Pinpoint the cell where the given text exists, returning its [x, y] midpoint coordinate. 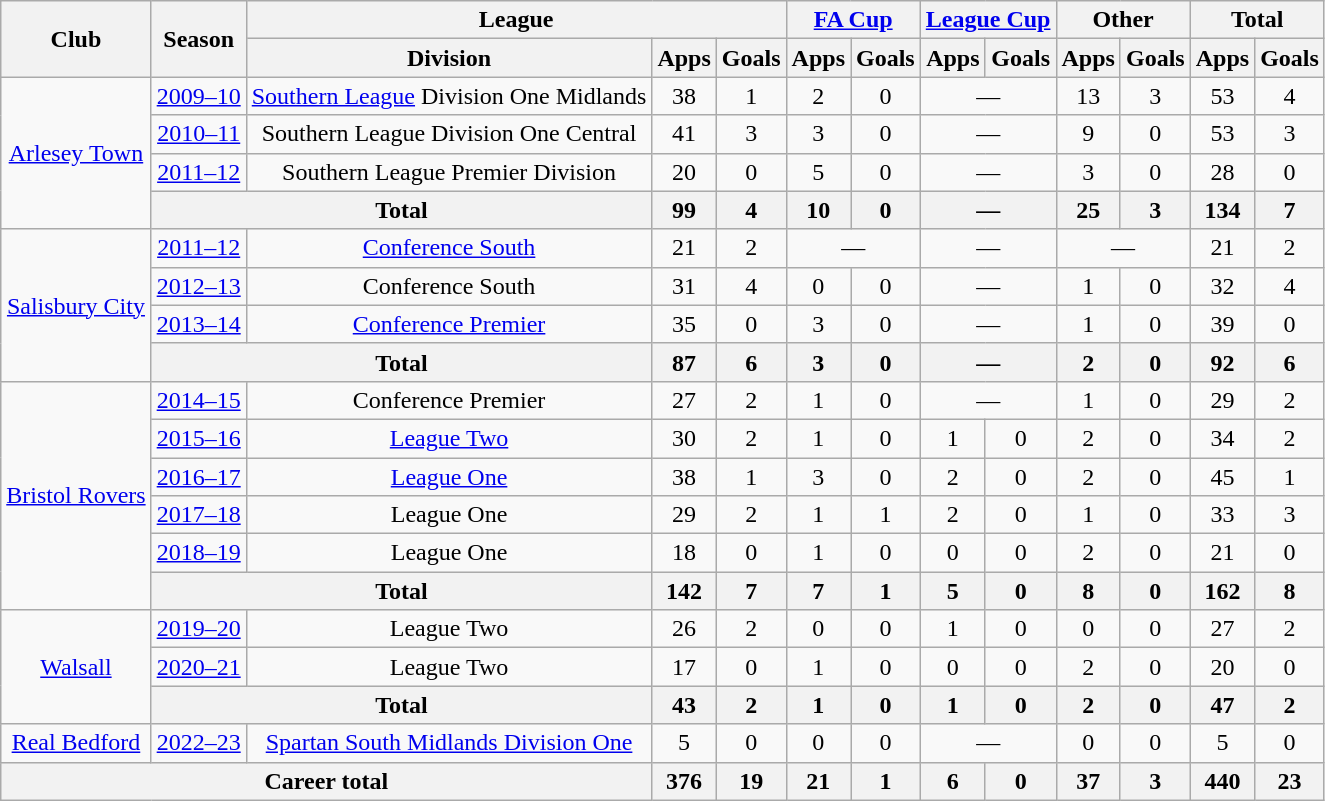
25 [1088, 210]
33 [1222, 515]
45 [1222, 477]
13 [1088, 96]
2015–16 [198, 438]
87 [684, 362]
Southern League Division One Central [449, 134]
9 [1088, 134]
32 [1222, 286]
Season [198, 39]
2017–18 [198, 515]
34 [1222, 438]
39 [1222, 324]
35 [684, 324]
FA Cup [853, 20]
2016–17 [198, 477]
31 [684, 286]
19 [751, 781]
2013–14 [198, 324]
18 [684, 553]
47 [1222, 705]
92 [1222, 362]
Real Bedford [76, 743]
376 [684, 781]
2019–20 [198, 629]
League [516, 20]
142 [684, 591]
Bristol Rovers [76, 495]
30 [684, 438]
Salisbury City [76, 305]
10 [818, 210]
League Cup [988, 20]
2018–19 [198, 553]
23 [1290, 781]
2020–21 [198, 667]
41 [684, 134]
162 [1222, 591]
Career total [326, 781]
440 [1222, 781]
Arlesey Town [76, 153]
2022–23 [198, 743]
Southern League Premier Division [449, 172]
2009–10 [198, 96]
134 [1222, 210]
17 [684, 667]
43 [684, 705]
2014–15 [198, 400]
Spartan South Midlands Division One [449, 743]
37 [1088, 781]
26 [684, 629]
Other [1123, 20]
Division [449, 58]
2010–11 [198, 134]
2012–13 [198, 286]
Walsall [76, 667]
Club [76, 39]
99 [684, 210]
Southern League Division One Midlands [449, 96]
28 [1222, 172]
